Search for the cell housing the specified text and yield its [X, Y] center coordinate. 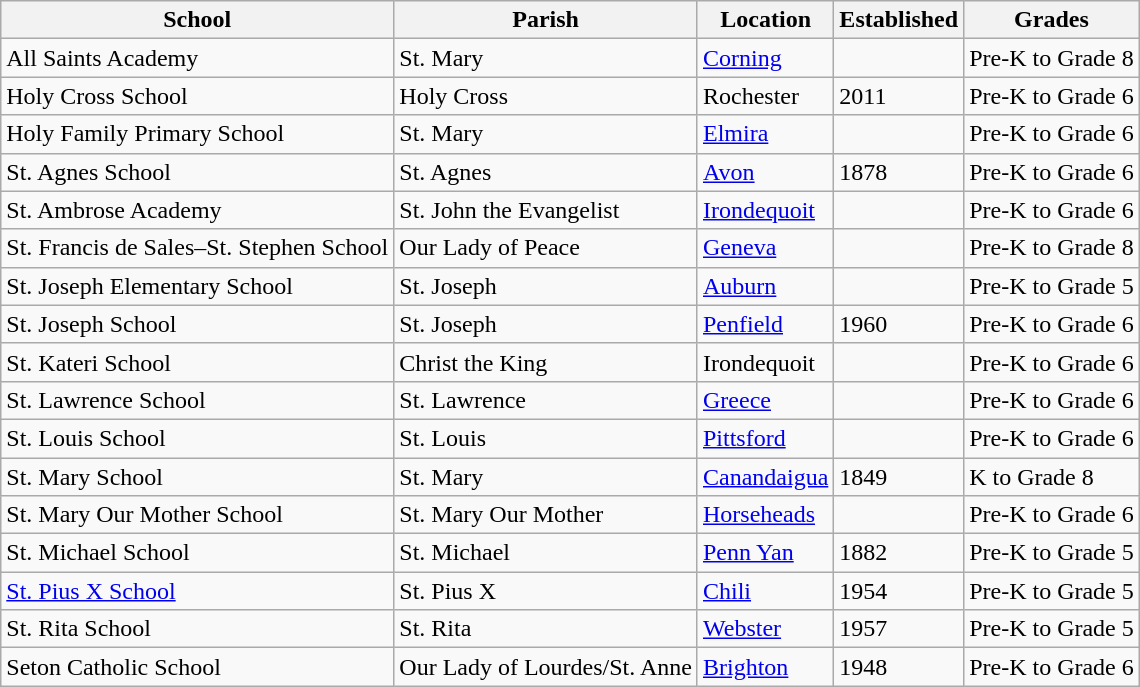
St. Mary Our Mother School [198, 515]
St. Lawrence [546, 400]
1882 [899, 553]
Our Lady of Peace [546, 248]
1954 [899, 591]
1849 [899, 477]
St. Louis School [198, 438]
Avon [765, 172]
St. Agnes [546, 172]
School [198, 20]
Penn Yan [765, 553]
Corning [765, 58]
St. Mary School [198, 477]
All Saints Academy [198, 58]
St. Mary Our Mother [546, 515]
St. Michael [546, 553]
1960 [899, 324]
St. Francis de Sales–St. Stephen School [198, 248]
Chili [765, 591]
St. John the Evangelist [546, 210]
Elmira [765, 134]
Christ the King [546, 362]
Geneva [765, 248]
St. Pius X [546, 591]
Location [765, 20]
Auburn [765, 286]
Rochester [765, 96]
Parish [546, 20]
1878 [899, 172]
Holy Cross School [198, 96]
Our Lady of Lourdes/St. Anne [546, 667]
St. Rita [546, 629]
Webster [765, 629]
St. Joseph Elementary School [198, 286]
Pittsford [765, 438]
Brighton [765, 667]
Holy Family Primary School [198, 134]
2011 [899, 96]
St. Michael School [198, 553]
Holy Cross [546, 96]
Greece [765, 400]
Established [899, 20]
1957 [899, 629]
St. Ambrose Academy [198, 210]
St. Agnes School [198, 172]
St. Louis [546, 438]
Grades [1052, 20]
St. Rita School [198, 629]
Penfield [765, 324]
Canandaigua [765, 477]
St. Pius X School [198, 591]
St. Joseph School [198, 324]
Seton Catholic School [198, 667]
St. Lawrence School [198, 400]
1948 [899, 667]
St. Kateri School [198, 362]
K to Grade 8 [1052, 477]
Horseheads [765, 515]
